Output the (x, y) coordinate of the center of the cell containing the given text.  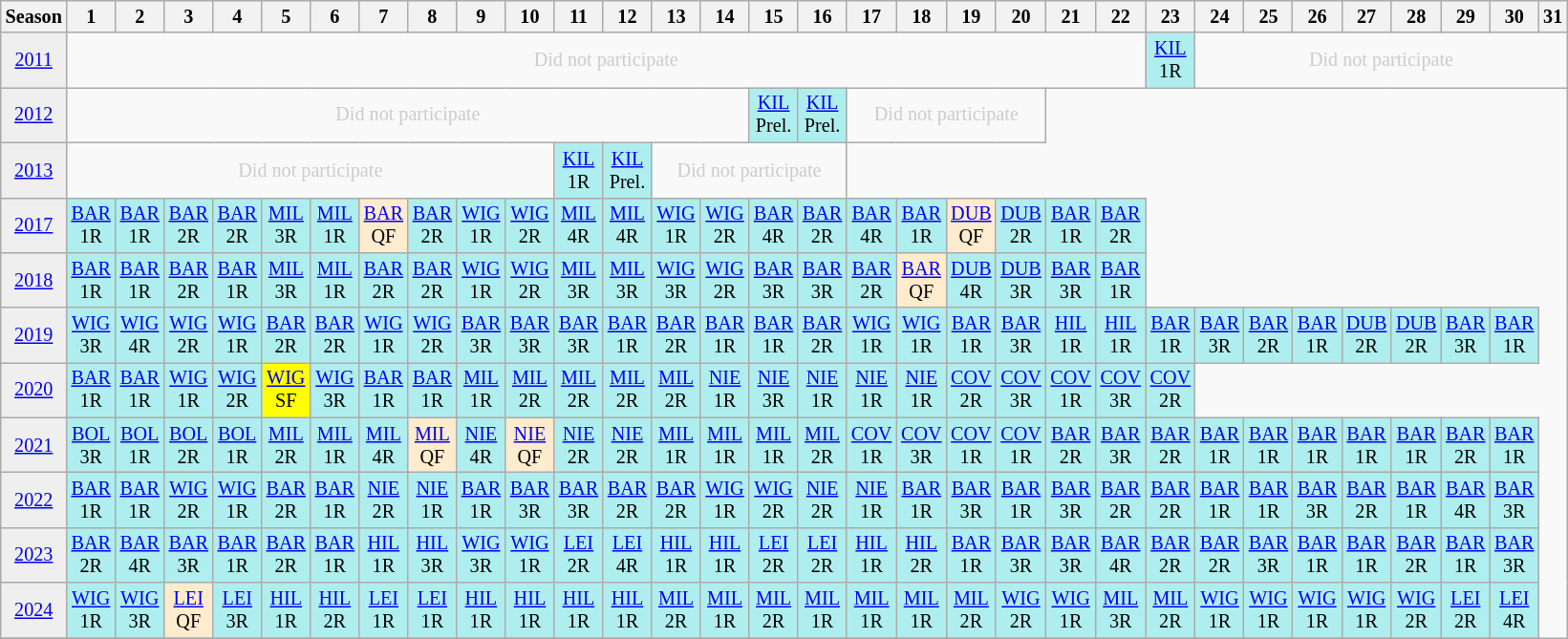
22 (1121, 17)
8 (432, 17)
9 (482, 17)
2021 (34, 445)
2013 (34, 170)
NIEQF (529, 445)
Season (34, 17)
2019 (34, 335)
30 (1514, 17)
1 (92, 17)
6 (334, 17)
2011 (34, 60)
2020 (34, 391)
17 (871, 17)
NIE4R (482, 445)
18 (921, 17)
HIL3R (432, 555)
2018 (34, 281)
14 (724, 17)
2022 (34, 501)
19 (971, 17)
2 (140, 17)
WIG4R (140, 335)
BOL3R (92, 445)
11 (579, 17)
28 (1416, 17)
NIE3R (774, 391)
31 (1553, 17)
WIGSF (287, 391)
BOL2R (189, 445)
16 (822, 17)
2017 (34, 225)
26 (1317, 17)
21 (1071, 17)
29 (1466, 17)
DUB3R (1020, 281)
2012 (34, 116)
2023 (34, 555)
4 (237, 17)
2024 (34, 610)
25 (1269, 17)
7 (384, 17)
10 (529, 17)
3 (189, 17)
23 (1171, 17)
DUBQF (971, 225)
LEI3R (237, 610)
27 (1366, 17)
15 (774, 17)
24 (1219, 17)
LEIQF (189, 610)
MILQF (432, 445)
13 (677, 17)
DUB4R (971, 281)
20 (1020, 17)
5 (287, 17)
12 (627, 17)
